Return the [x, y] coordinate for the center point of the cell that contains the specified text.  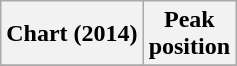
Peakposition [189, 34]
Chart (2014) [72, 34]
